Return the [X, Y] coordinate for the center point of the cell that contains the specified text.  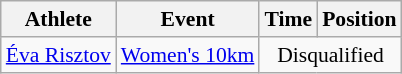
Event [188, 19]
Position [359, 19]
Disqualified [330, 55]
Athlete [58, 19]
Women's 10km [188, 55]
Éva Risztov [58, 55]
Time [288, 19]
